Return the [X, Y] coordinate for the center point of the cell that contains the specified text.  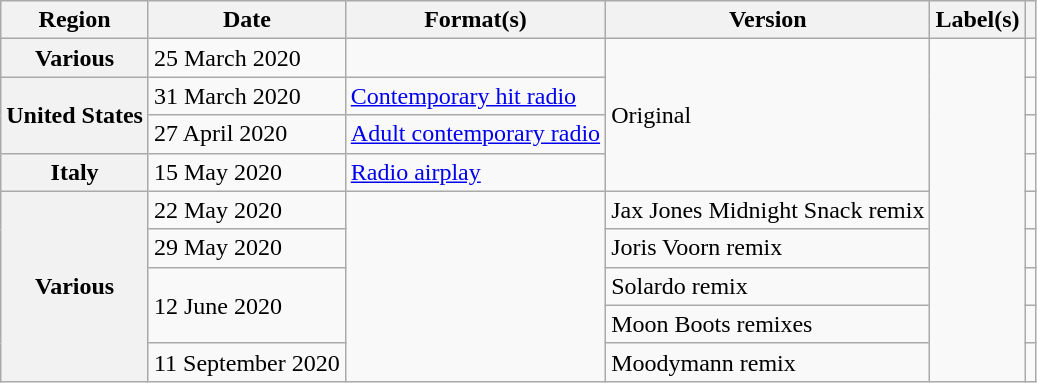
Label(s) [978, 20]
31 March 2020 [246, 96]
Adult contemporary radio [475, 134]
15 May 2020 [246, 172]
Moodymann remix [768, 362]
29 May 2020 [246, 248]
Moon Boots remixes [768, 324]
Jax Jones Midnight Snack remix [768, 210]
Version [768, 20]
Italy [75, 172]
Format(s) [475, 20]
Joris Voorn remix [768, 248]
12 June 2020 [246, 305]
Region [75, 20]
11 September 2020 [246, 362]
Original [768, 115]
27 April 2020 [246, 134]
Radio airplay [475, 172]
United States [75, 115]
Contemporary hit radio [475, 96]
22 May 2020 [246, 210]
Date [246, 20]
25 March 2020 [246, 58]
Solardo remix [768, 286]
